Find where the given text appears and provide that cell's center as (x, y) coordinate. 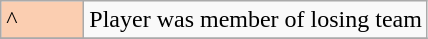
Player was member of losing team (256, 20)
^ (42, 20)
